Identify which cell holds the provided text, then report its [X, Y] central coordinate. 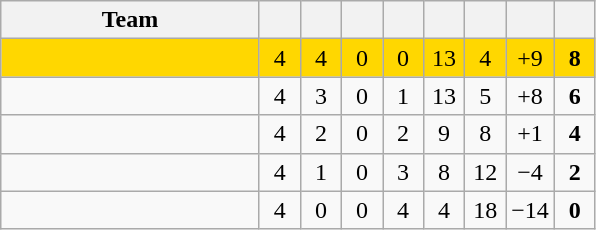
−14 [530, 210]
+1 [530, 134]
5 [486, 96]
−4 [530, 172]
18 [486, 210]
12 [486, 172]
Team [130, 20]
+8 [530, 96]
6 [574, 96]
+9 [530, 58]
9 [444, 134]
